Search for the cell housing the specified text and yield its (x, y) center coordinate. 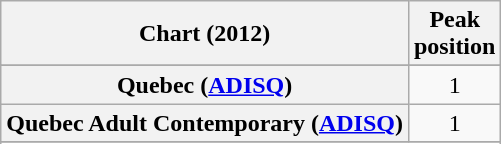
Chart (2012) (205, 34)
Peakposition (454, 34)
Quebec Adult Contemporary (ADISQ) (205, 123)
Quebec (ADISQ) (205, 85)
